Identify which cell holds the provided text, then report its [x, y] central coordinate. 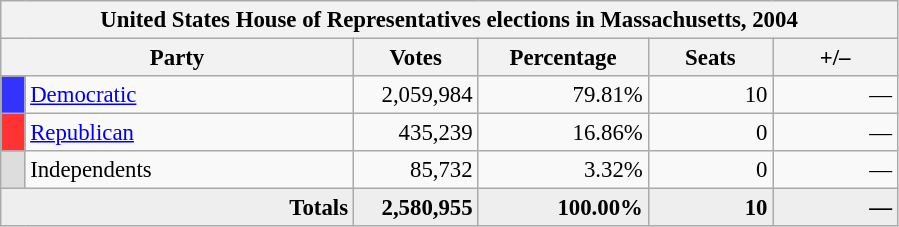
435,239 [416, 133]
Party [178, 58]
2,059,984 [416, 95]
100.00% [563, 208]
+/– [836, 58]
2,580,955 [416, 208]
Seats [710, 58]
Democratic [189, 95]
United States House of Representatives elections in Massachusetts, 2004 [450, 20]
3.32% [563, 170]
Republican [189, 133]
Percentage [563, 58]
16.86% [563, 133]
Independents [189, 170]
Totals [178, 208]
79.81% [563, 95]
Votes [416, 58]
85,732 [416, 170]
